Return the (X, Y) coordinate for the center point of the cell that contains the specified text.  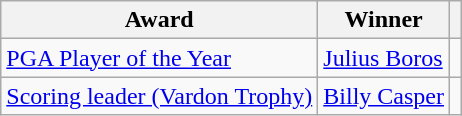
Julius Boros (384, 58)
Scoring leader (Vardon Trophy) (160, 96)
Winner (384, 20)
Billy Casper (384, 96)
PGA Player of the Year (160, 58)
Award (160, 20)
